Return the [x, y] coordinate for the center point of the cell that contains the specified text.  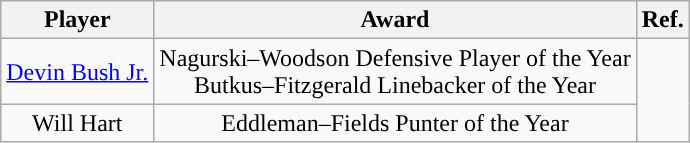
Award [395, 20]
Eddleman–Fields Punter of the Year [395, 123]
Ref. [662, 20]
Player [78, 20]
Nagurski–Woodson Defensive Player of the YearButkus–Fitzgerald Linebacker of the Year [395, 72]
Devin Bush Jr. [78, 72]
Will Hart [78, 123]
